Identify which cell holds the provided text, then report its (x, y) central coordinate. 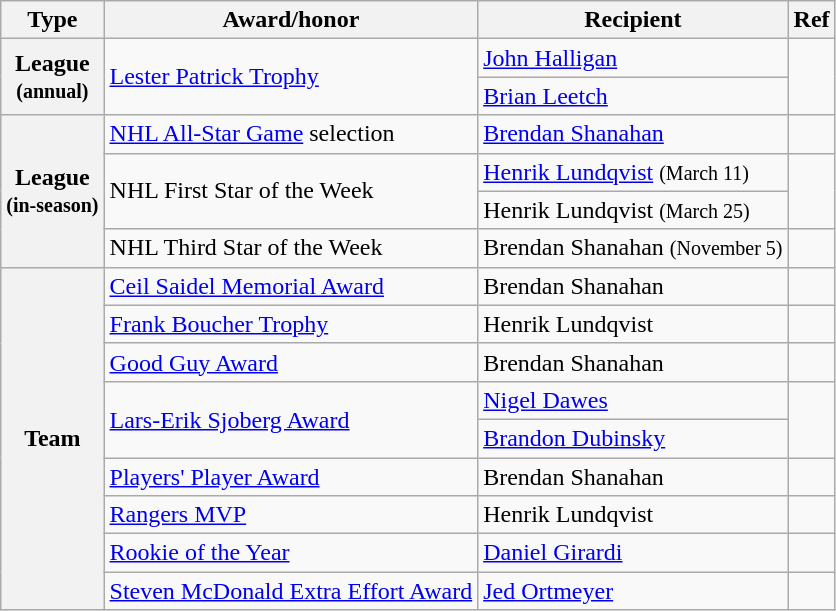
Rangers MVP (291, 515)
Players' Player Award (291, 477)
Award/honor (291, 20)
Lars-Erik Sjoberg Award (291, 419)
Nigel Dawes (633, 400)
Jed Ortmeyer (633, 591)
NHL First Star of the Week (291, 191)
League(in-season) (52, 191)
NHL Third Star of the Week (291, 248)
NHL All-Star Game selection (291, 134)
Daniel Girardi (633, 553)
Brandon Dubinsky (633, 438)
Lester Patrick Trophy (291, 77)
Steven McDonald Extra Effort Award (291, 591)
Henrik Lundqvist (March 25) (633, 210)
Good Guy Award (291, 362)
Rookie of the Year (291, 553)
Brendan Shanahan (November 5) (633, 248)
Ceil Saidel Memorial Award (291, 286)
John Halligan (633, 58)
Henrik Lundqvist (March 11) (633, 172)
League(annual) (52, 77)
Ref (812, 20)
Recipient (633, 20)
Type (52, 20)
Team (52, 438)
Frank Boucher Trophy (291, 324)
Brian Leetch (633, 96)
